Output the (x, y) coordinate of the center of the cell containing the given text.  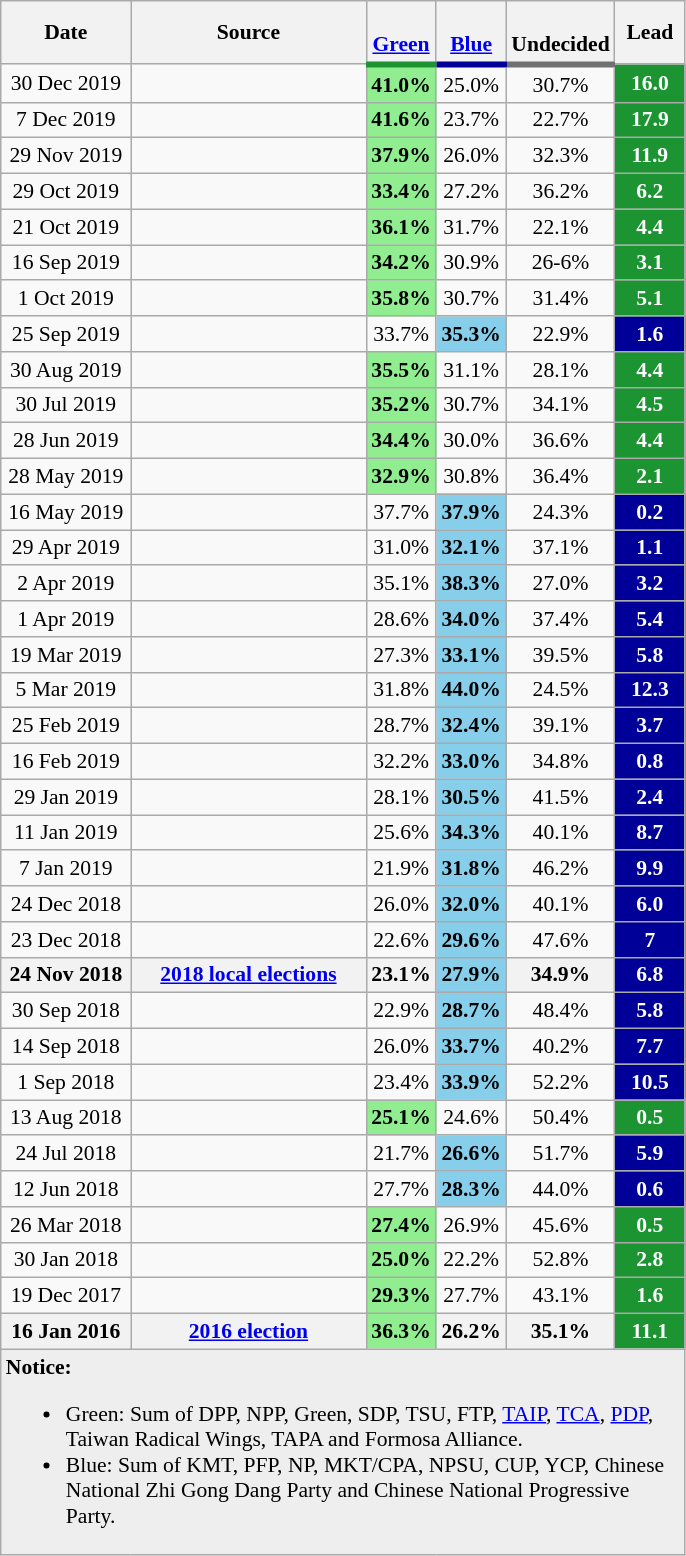
23.7% (471, 120)
13 Aug 2018 (66, 1118)
28.6% (401, 619)
51.7% (560, 1154)
30.5% (471, 797)
7 (650, 940)
Lead (650, 32)
7 Dec 2019 (66, 120)
1 Oct 2019 (66, 299)
1 Apr 2019 (66, 619)
35.3% (471, 334)
32.3% (560, 156)
35.2% (401, 405)
Undecided (560, 32)
22.2% (471, 1260)
19 Mar 2019 (66, 655)
26.9% (471, 1225)
2016 election (248, 1332)
24 Jul 2018 (66, 1154)
2.1 (650, 477)
29 Apr 2019 (66, 548)
39.5% (560, 655)
33.1% (471, 655)
27.2% (471, 192)
11 Jan 2019 (66, 833)
21.9% (401, 869)
41.5% (560, 797)
40.2% (560, 1047)
45.6% (560, 1225)
25.6% (401, 833)
5 Mar 2019 (66, 690)
52.8% (560, 1260)
34.0% (471, 619)
1 Sep 2018 (66, 1082)
26.2% (471, 1332)
3.1 (650, 263)
31.7% (471, 227)
50.4% (560, 1118)
22.1% (560, 227)
16.0 (650, 84)
1.1 (650, 548)
32.9% (401, 477)
19 Dec 2017 (66, 1296)
34.2% (401, 263)
52.2% (560, 1082)
31.0% (401, 548)
26-6% (560, 263)
39.1% (560, 726)
2018 local elections (248, 975)
3.7 (650, 726)
48.4% (560, 1011)
28 Jun 2019 (66, 441)
34.8% (560, 762)
28.3% (471, 1189)
36.3% (401, 1332)
6.2 (650, 192)
22.6% (401, 940)
0.8 (650, 762)
Blue (471, 32)
16 Sep 2019 (66, 263)
30 Jan 2018 (66, 1260)
8.7 (650, 833)
32.0% (471, 904)
26 Mar 2018 (66, 1225)
30 Dec 2019 (66, 84)
31.1% (471, 370)
29 Oct 2019 (66, 192)
27.0% (560, 584)
46.2% (560, 869)
5.9 (650, 1154)
32.4% (471, 726)
47.6% (560, 940)
21.7% (401, 1154)
26.6% (471, 1154)
16 May 2019 (66, 512)
37.1% (560, 548)
2 Apr 2019 (66, 584)
34.1% (560, 405)
3.2 (650, 584)
23 Dec 2018 (66, 940)
6.0 (650, 904)
34.4% (401, 441)
24.5% (560, 690)
2.8 (650, 1260)
0.6 (650, 1189)
29.3% (401, 1296)
9.9 (650, 869)
12 Jun 2018 (66, 1189)
2.4 (650, 797)
27.4% (401, 1225)
30 Aug 2019 (66, 370)
29 Jan 2019 (66, 797)
27.3% (401, 655)
33.0% (471, 762)
5.1 (650, 299)
32.2% (401, 762)
28 May 2019 (66, 477)
29 Nov 2019 (66, 156)
Date (66, 32)
11.9 (650, 156)
31.4% (560, 299)
33.9% (471, 1082)
0.2 (650, 512)
22.7% (560, 120)
17.9 (650, 120)
36.6% (560, 441)
16 Jan 2016 (66, 1332)
5.4 (650, 619)
35.8% (401, 299)
34.3% (471, 833)
7 Jan 2019 (66, 869)
Source (248, 32)
7.7 (650, 1047)
35.5% (401, 370)
36.4% (560, 477)
37.4% (560, 619)
32.1% (471, 548)
38.3% (471, 584)
6.8 (650, 975)
41.0% (401, 84)
14 Sep 2018 (66, 1047)
30.8% (471, 477)
21 Oct 2019 (66, 227)
24 Dec 2018 (66, 904)
30 Jul 2019 (66, 405)
25 Feb 2019 (66, 726)
33.4% (401, 192)
36.1% (401, 227)
30.0% (471, 441)
23.1% (401, 975)
37.7% (401, 512)
25.1% (401, 1118)
Green (401, 32)
36.2% (560, 192)
41.6% (401, 120)
10.5 (650, 1082)
24.6% (471, 1118)
23.4% (401, 1082)
12.3 (650, 690)
25 Sep 2019 (66, 334)
27.9% (471, 975)
29.6% (471, 940)
34.9% (560, 975)
30 Sep 2018 (66, 1011)
43.1% (560, 1296)
4.5 (650, 405)
24 Nov 2018 (66, 975)
11.1 (650, 1332)
30.9% (471, 263)
16 Feb 2019 (66, 762)
24.3% (560, 512)
